For the text-containing cell, return its midpoint in (X, Y) coordinate format. 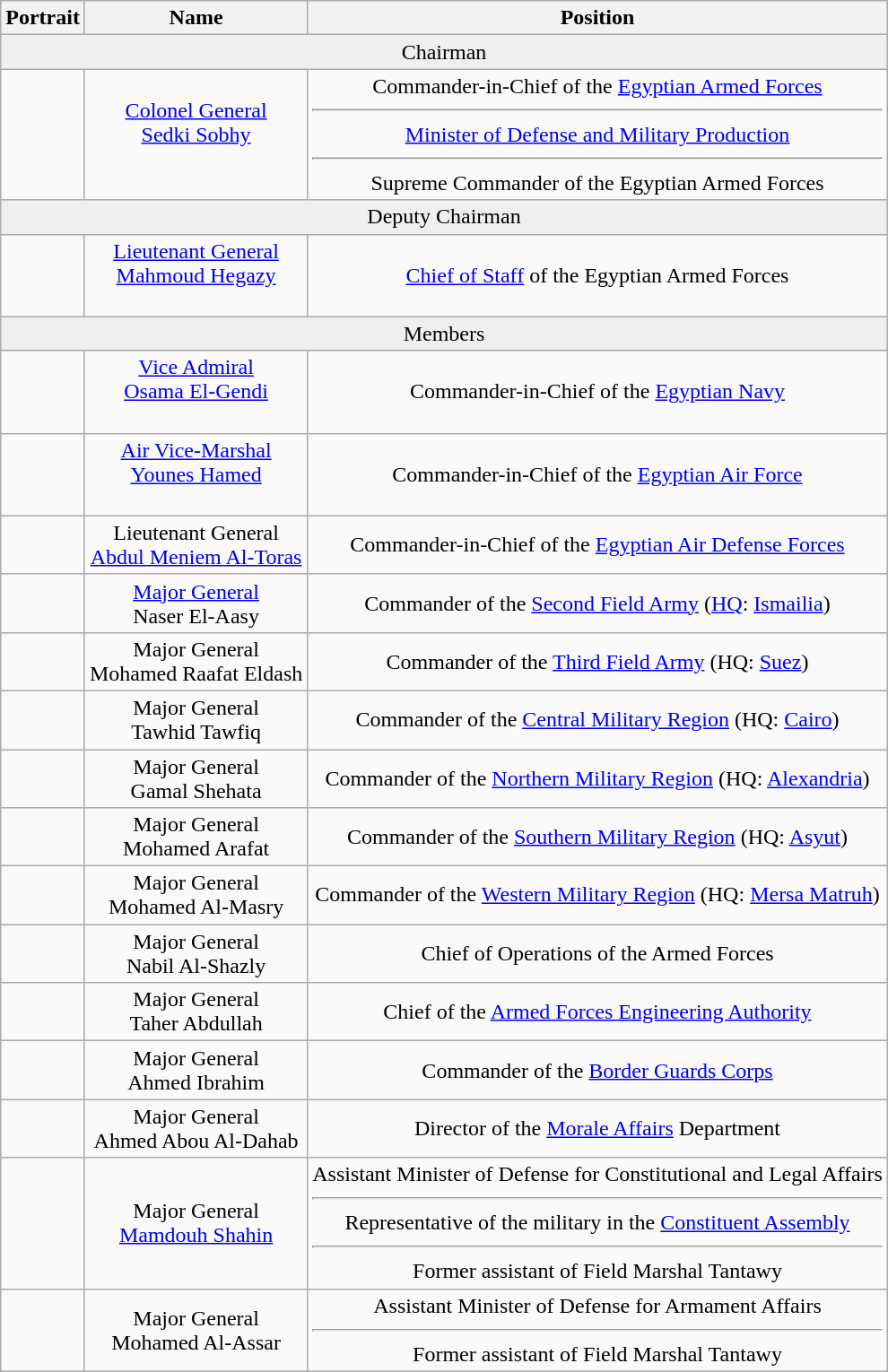
Portrait (43, 18)
Chief of Staff of the Egyptian Armed Forces (597, 275)
Major GeneralMamdouh Shahin (196, 1223)
Commander-in-Chief of the Egyptian Armed ForcesMinister of Defense and Military ProductionSupreme Commander of the Egyptian Armed Forces (597, 135)
Chief of Operations of the Armed Forces (597, 954)
Director of the Morale Affairs Department (597, 1128)
Major GeneralTaher Abdullah (196, 1012)
Major GeneralNaser El-Aasy (196, 603)
Major GeneralMohamed Al-Masry (196, 895)
Deputy Chairman (444, 217)
Lieutenant GeneralMahmoud Hegazy (196, 275)
Commander-in-Chief of the Egyptian Air Force (597, 474)
Colonel GeneralSedki Sobhy (196, 135)
Commander-in-Chief of the Egyptian Navy (597, 392)
Major GeneralAhmed Ibrahim (196, 1071)
Commander of the Central Military Region (HQ: Cairo) (597, 719)
Commander-in-Chief of the Egyptian Air Defense Forces (597, 545)
Chairman (444, 52)
Assistant Minister of Defense for Armament AffairsFormer assistant of Field Marshal Tantawy (597, 1330)
Commander of the Southern Military Region (HQ: Asyut) (597, 838)
Commander of the Second Field Army (HQ: Ismailia) (597, 603)
Major GeneralMohamed Al-Assar (196, 1330)
Major GeneralMohamed Arafat (196, 838)
Commander of the Northern Military Region (HQ: Alexandria) (597, 778)
Major GeneralGamal Shehata (196, 778)
Vice AdmiralOsama El-Gendi (196, 392)
Commander of the Western Military Region (HQ: Mersa Matruh) (597, 895)
Chief of the Armed Forces Engineering Authority (597, 1012)
Commander of the Border Guards Corps (597, 1071)
Major GeneralTawhid Tawfiq (196, 719)
Commander of the Third Field Army (HQ: Suez) (597, 662)
Air Vice-MarshalYounes Hamed (196, 474)
Name (196, 18)
Major GeneralAhmed Abou Al-Dahab (196, 1128)
Position (597, 18)
Major GeneralMohamed Raafat Eldash (196, 662)
Lieutenant GeneralAbdul Meniem Al-Toras (196, 545)
Major GeneralNabil Al-Shazly (196, 954)
Members (444, 334)
